Return [x, y] of the center of cell containing provided text 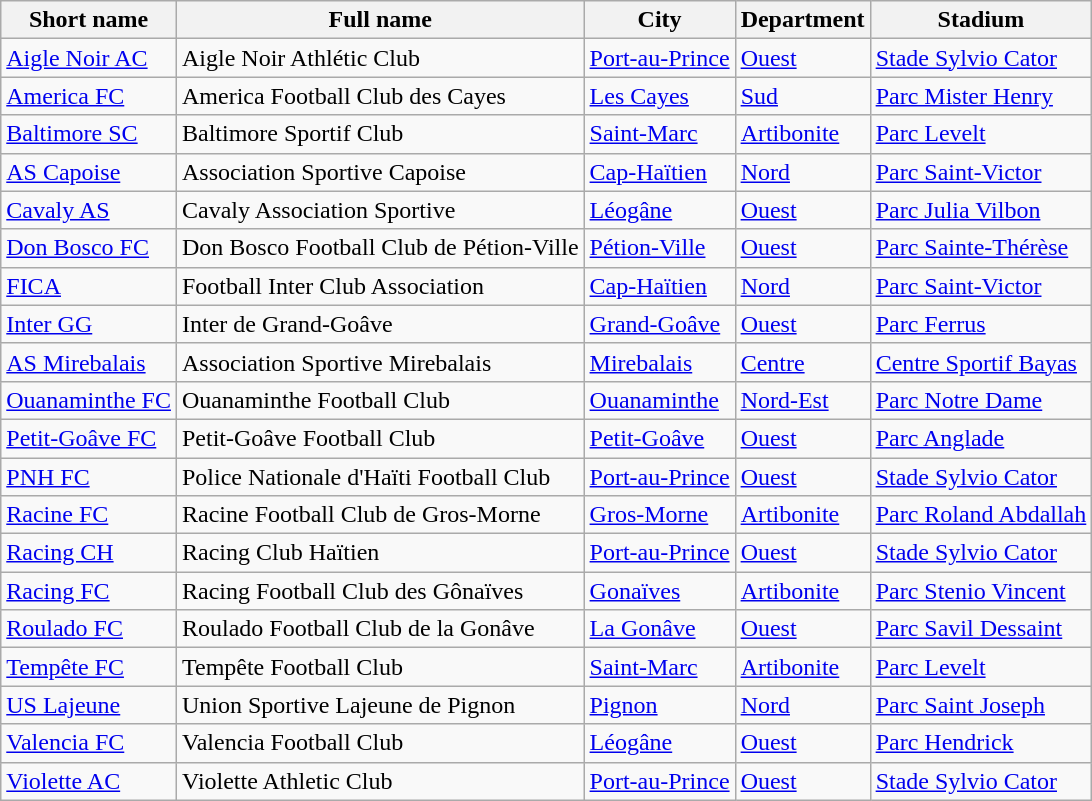
Roulado FC [89, 629]
Cavaly AS [89, 210]
Association Sportive Mirebalais [380, 362]
Tempête Football Club [380, 667]
Racing Football Club des Gônaïves [380, 591]
Nord-Est [802, 400]
America Football Club des Cayes [380, 96]
Valencia FC [89, 743]
Parc Saint Joseph [981, 705]
AS Mirebalais [89, 362]
Petit-Goâve FC [89, 438]
Parc Ferrus [981, 324]
Ouanaminthe FC [89, 400]
Les Cayes [660, 96]
Stadium [981, 20]
Pignon [660, 705]
Mirebalais [660, 362]
AS Capoise [89, 172]
Racine Football Club de Gros-Morne [380, 515]
Sud [802, 96]
Ouanaminthe [660, 400]
Don Bosco FC [89, 248]
Parc Notre Dame [981, 400]
Parc Sainte-Thérèse [981, 248]
Valencia Football Club [380, 743]
Racing Club Haïtien [380, 553]
Parc Stenio Vincent [981, 591]
Roulado Football Club de la Gonâve [380, 629]
Police Nationale d'Haïti Football Club [380, 477]
Department [802, 20]
Parc Savil Dessaint [981, 629]
Tempête FC [89, 667]
Baltimore Sportif Club [380, 134]
Violette AC [89, 781]
Aigle Noir Athlétic Club [380, 58]
Aigle Noir AC [89, 58]
Gros-Morne [660, 515]
America FC [89, 96]
Petit-Goâve [660, 438]
Centre [802, 362]
Inter GG [89, 324]
Racing CH [89, 553]
Parc Anglade [981, 438]
Parc Roland Abdallah [981, 515]
Full name [380, 20]
Don Bosco Football Club de Pétion-Ville [380, 248]
Grand-Goâve [660, 324]
Baltimore SC [89, 134]
Association Sportive Capoise [380, 172]
Centre Sportif Bayas [981, 362]
Cavaly Association Sportive [380, 210]
Short name [89, 20]
Gonaïves [660, 591]
Pétion-Ville [660, 248]
Violette Athletic Club [380, 781]
Racing FC [89, 591]
Union Sportive Lajeune de Pignon [380, 705]
Parc Hendrick [981, 743]
Parc Julia Vilbon [981, 210]
Parc Mister Henry [981, 96]
Petit-Goâve Football Club [380, 438]
FICA [89, 286]
La Gonâve [660, 629]
City [660, 20]
Racine FC [89, 515]
PNH FC [89, 477]
Ouanaminthe Football Club [380, 400]
US Lajeune [89, 705]
Inter de Grand-Goâve [380, 324]
Football Inter Club Association [380, 286]
